From the cell containing the given text, extract its center point as (X, Y) coordinate. 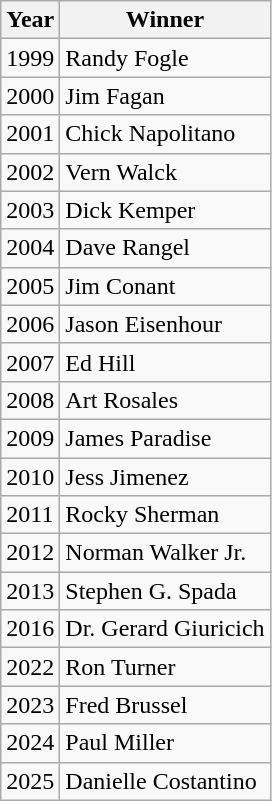
Jason Eisenhour (165, 324)
2006 (30, 324)
Norman Walker Jr. (165, 553)
2002 (30, 172)
2025 (30, 781)
2022 (30, 667)
James Paradise (165, 438)
Year (30, 20)
Vern Walck (165, 172)
Ed Hill (165, 362)
2016 (30, 629)
Paul Miller (165, 743)
Danielle Costantino (165, 781)
Fred Brussel (165, 705)
Jim Conant (165, 286)
Jess Jimenez (165, 477)
Dr. Gerard Giuricich (165, 629)
2001 (30, 134)
2010 (30, 477)
2007 (30, 362)
Winner (165, 20)
Chick Napolitano (165, 134)
Jim Fagan (165, 96)
2024 (30, 743)
2004 (30, 248)
Stephen G. Spada (165, 591)
2023 (30, 705)
Rocky Sherman (165, 515)
2011 (30, 515)
2005 (30, 286)
Ron Turner (165, 667)
Dick Kemper (165, 210)
2013 (30, 591)
2012 (30, 553)
2000 (30, 96)
Dave Rangel (165, 248)
Art Rosales (165, 400)
Randy Fogle (165, 58)
2003 (30, 210)
2009 (30, 438)
1999 (30, 58)
2008 (30, 400)
